Search for the cell housing the specified text and yield its (x, y) center coordinate. 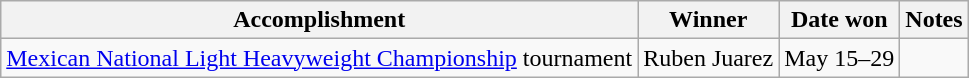
May 15–29 (840, 58)
Ruben Juarez (708, 58)
Mexican National Light Heavyweight Championship tournament (320, 58)
Notes (934, 20)
Accomplishment (320, 20)
Winner (708, 20)
Date won (840, 20)
